Return the (x, y) coordinate for the center point of the cell that contains the specified text.  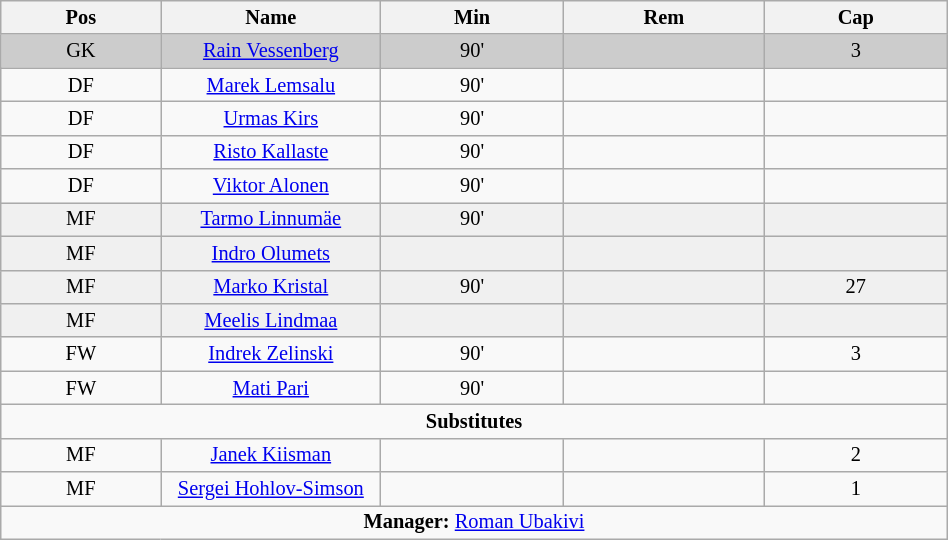
Marek Lemsalu (271, 85)
Indrek Zelinski (271, 354)
1 (856, 489)
GK (81, 51)
Meelis Lindmaa (271, 320)
Min (472, 17)
Pos (81, 17)
Tarmo Linnumäe (271, 219)
Marko Kristal (271, 287)
Substitutes (474, 421)
Cap (856, 17)
Sergei Hohlov-Simson (271, 489)
Rain Vessenberg (271, 51)
Viktor Alonen (271, 186)
Name (271, 17)
Rem (664, 17)
27 (856, 287)
Indro Olumets (271, 253)
Janek Kiisman (271, 455)
Urmas Kirs (271, 118)
Mati Pari (271, 388)
Risto Kallaste (271, 152)
2 (856, 455)
Manager: Roman Ubakivi (474, 522)
